Identify which cell holds the provided text, then report its [X, Y] central coordinate. 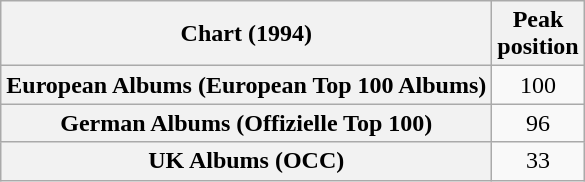
German Albums (Offizielle Top 100) [246, 123]
Chart (1994) [246, 34]
33 [538, 161]
100 [538, 85]
Peakposition [538, 34]
96 [538, 123]
UK Albums (OCC) [246, 161]
European Albums (European Top 100 Albums) [246, 85]
